Return the (X, Y) coordinate for the center point of the cell that contains the specified text.  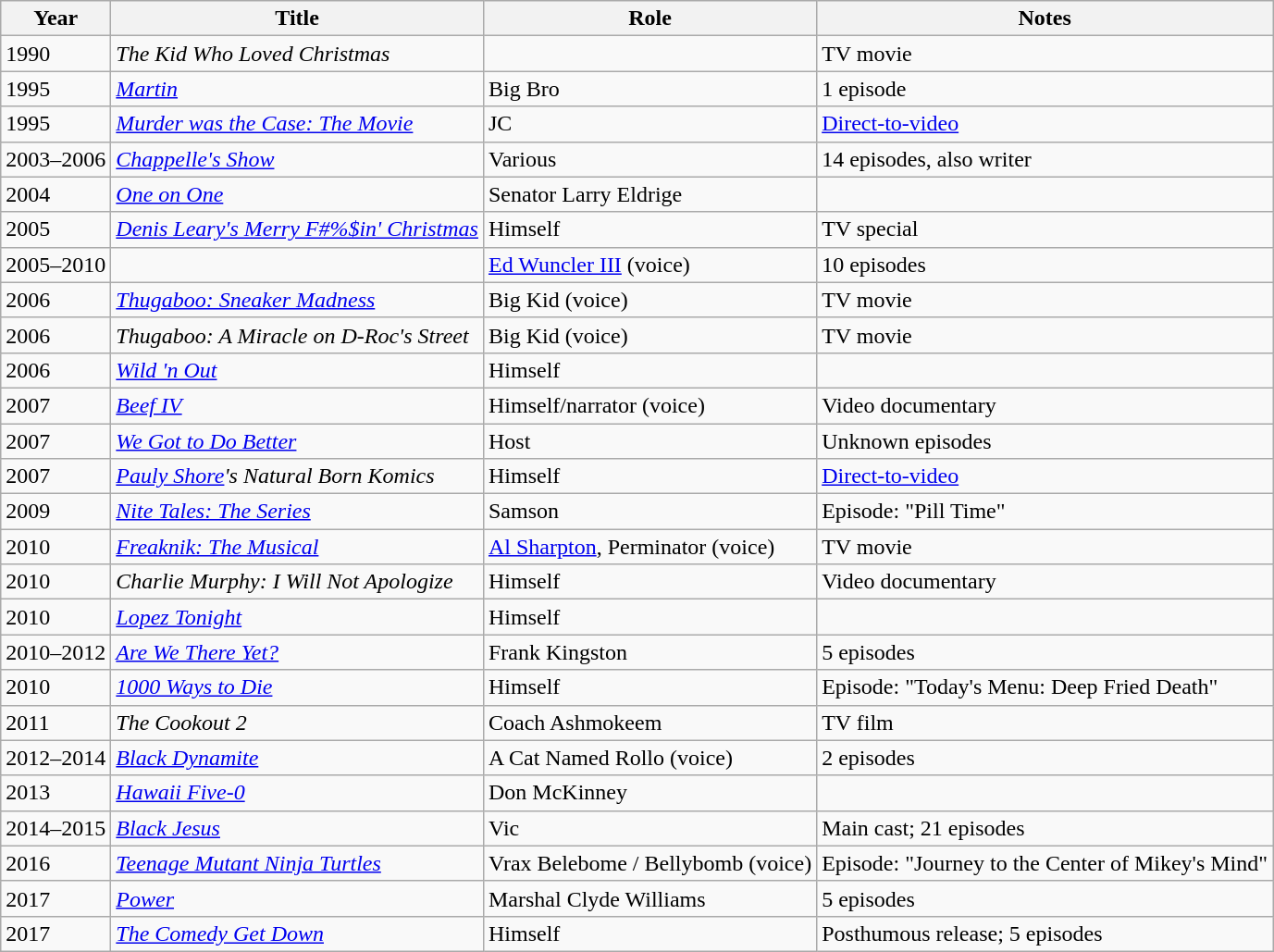
2004 (56, 194)
2003–2006 (56, 159)
Marshal Clyde Williams (649, 898)
Episode: "Today's Menu: Deep Fried Death" (1045, 687)
We Got to Do Better (298, 441)
Black Dynamite (298, 758)
Denis Leary's Merry F#%$in' Christmas (298, 229)
2014–2015 (56, 828)
Martin (298, 89)
Murder was the Case: The Movie (298, 124)
Main cast; 21 episodes (1045, 828)
2012–2014 (56, 758)
A Cat Named Rollo (voice) (649, 758)
Coach Ashmokeem (649, 723)
10 episodes (1045, 265)
Vrax Belebome / Bellybomb (voice) (649, 863)
Host (649, 441)
2010–2012 (56, 652)
Wild 'n Out (298, 370)
Thugaboo: Sneaker Madness (298, 300)
One on One (298, 194)
Al Sharpton, Perminator (voice) (649, 547)
Posthumous release; 5 episodes (1045, 933)
2009 (56, 512)
Himself/narrator (voice) (649, 405)
Role (649, 19)
Episode: "Journey to the Center of Mikey's Mind" (1045, 863)
Hawaii Five-0 (298, 793)
TV film (1045, 723)
Don McKinney (649, 793)
14 episodes, also writer (1045, 159)
Power (298, 898)
Unknown episodes (1045, 441)
Chappelle's Show (298, 159)
Nite Tales: The Series (298, 512)
Lopez Tonight (298, 617)
Vic (649, 828)
Black Jesus (298, 828)
Samson (649, 512)
Notes (1045, 19)
Various (649, 159)
JC (649, 124)
Year (56, 19)
2 episodes (1045, 758)
Senator Larry Eldrige (649, 194)
The Comedy Get Down (298, 933)
2005–2010 (56, 265)
Frank Kingston (649, 652)
Teenage Mutant Ninja Turtles (298, 863)
2016 (56, 863)
2011 (56, 723)
The Kid Who Loved Christmas (298, 54)
Charlie Murphy: I Will Not Apologize (298, 582)
Beef IV (298, 405)
The Cookout 2 (298, 723)
Episode: "Pill Time" (1045, 512)
Thugaboo: A Miracle on D-Roc's Street (298, 335)
Are We There Yet? (298, 652)
1 episode (1045, 89)
Ed Wuncler III (voice) (649, 265)
Pauly Shore's Natural Born Komics (298, 476)
1000 Ways to Die (298, 687)
2005 (56, 229)
Freaknik: The Musical (298, 547)
Big Bro (649, 89)
Title (298, 19)
2013 (56, 793)
TV special (1045, 229)
1990 (56, 54)
